Pinpoint the cell where the given text exists, returning its (X, Y) midpoint coordinate. 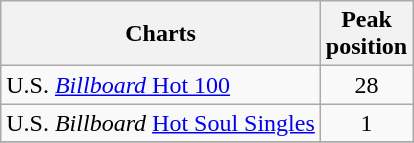
Peakposition (366, 34)
U.S. Billboard Hot Soul Singles (161, 123)
U.S. Billboard Hot 100 (161, 85)
28 (366, 85)
1 (366, 123)
Charts (161, 34)
